Find where the given text appears and provide that cell's center as [X, Y] coordinate. 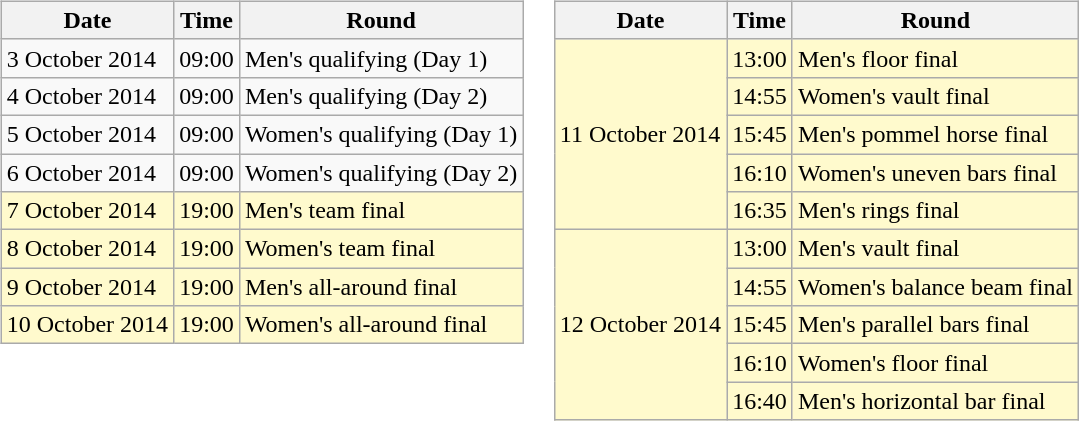
7 October 2014 [87, 211]
4 October 2014 [87, 96]
Men's pommel horse final [935, 134]
Men's rings final [935, 211]
Men's all-around final [380, 287]
Men's vault final [935, 249]
16:40 [760, 401]
3 October 2014 [87, 58]
Women's uneven bars final [935, 173]
Men's horizontal bar final [935, 401]
Men's floor final [935, 58]
Women's qualifying (Day 2) [380, 173]
Women's qualifying (Day 1) [380, 134]
8 October 2014 [87, 249]
9 October 2014 [87, 287]
5 October 2014 [87, 134]
Women's vault final [935, 96]
10 October 2014 [87, 325]
Men's parallel bars final [935, 325]
6 October 2014 [87, 173]
Women's team final [380, 249]
Women's balance beam final [935, 287]
Men's qualifying (Day 1) [380, 58]
Women's all-around final [380, 325]
Women's floor final [935, 363]
Men's team final [380, 211]
12 October 2014 [640, 325]
11 October 2014 [640, 134]
16:35 [760, 211]
Men's qualifying (Day 2) [380, 96]
